Scan for the cell matching the given text and deliver its [X, Y] coordinate at center. 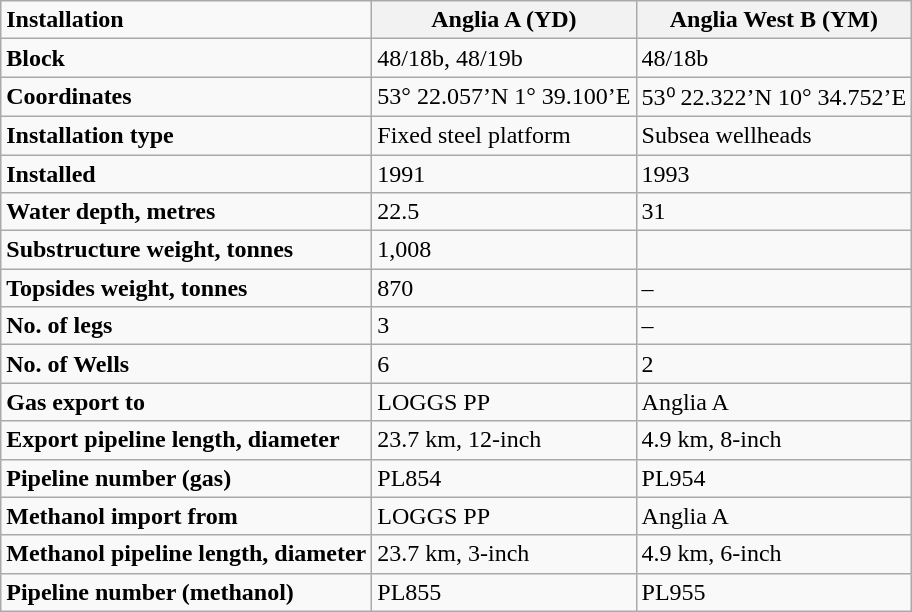
Installation type [186, 135]
PL954 [774, 478]
1993 [774, 173]
6 [504, 364]
Export pipeline length, diameter [186, 440]
No. of legs [186, 326]
PL855 [504, 592]
Pipeline number (methanol) [186, 592]
Anglia A (YD) [504, 20]
4.9 km, 8-inch [774, 440]
23.7 km, 3-inch [504, 554]
Coordinates [186, 97]
Topsides weight, tonnes [186, 288]
Installation [186, 20]
Methanol import from [186, 516]
Methanol pipeline length, diameter [186, 554]
Pipeline number (gas) [186, 478]
PL955 [774, 592]
22.5 [504, 212]
2 [774, 364]
48/18b, 48/19b [504, 58]
1,008 [504, 250]
53⁰ 22.322’N 10° 34.752’E [774, 97]
PL854 [504, 478]
53° 22.057’N 1° 39.100’E [504, 97]
23.7 km, 12-inch [504, 440]
Installed [186, 173]
Fixed steel platform [504, 135]
No. of Wells [186, 364]
Subsea wellheads [774, 135]
Water depth, metres [186, 212]
4.9 km, 6-inch [774, 554]
Block [186, 58]
3 [504, 326]
31 [774, 212]
48/18b [774, 58]
Anglia West B (YM) [774, 20]
1991 [504, 173]
Substructure weight, tonnes [186, 250]
870 [504, 288]
Gas export to [186, 402]
